Capture the cell that displays the provided text and extract its [x, y] central coordinate. 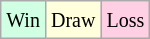
Win [24, 20]
Loss [126, 20]
Draw [72, 20]
